Extract the (X, Y) coordinate from the center of the cell holding the provided text.  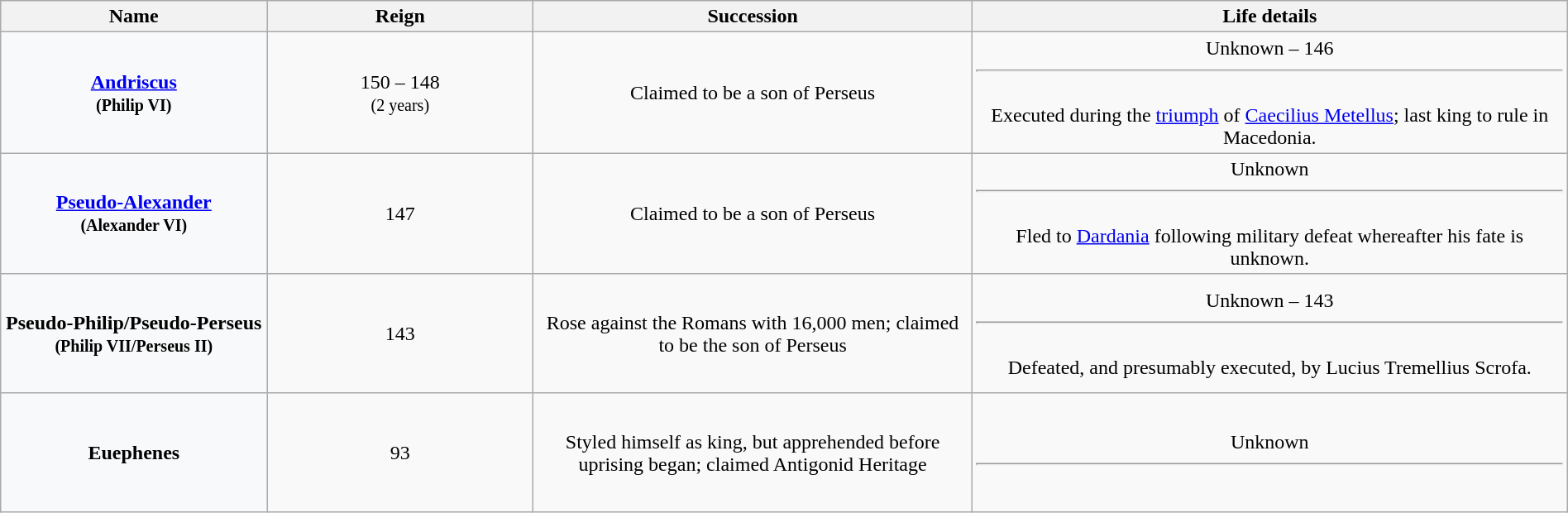
150 – 148(2 years) (400, 93)
Andriscus(Philip VI) (134, 93)
93 (400, 453)
Name (134, 17)
Unknown – 146 Executed during the triumph of Caecilius Metellus; last king to rule in Macedonia. (1269, 93)
Unknown – 143 Defeated, and presumably executed, by Lucius Tremellius Scrofa. (1269, 333)
147 (400, 213)
Styled himself as king, but apprehended before uprising began; claimed Antigonid Heritage (753, 453)
143 (400, 333)
Unknown (1269, 453)
Succession (753, 17)
Pseudo-Philip/Pseudo-Perseus(Philip VII/Perseus II) (134, 333)
Life details (1269, 17)
Rose against the Romans with 16,000 men; claimed to be the son of Perseus (753, 333)
Reign (400, 17)
Pseudo-Alexander(Alexander VI) (134, 213)
Unknown Fled to Dardania following military defeat whereafter his fate is unknown. (1269, 213)
Euephenes (134, 453)
